Locate the cell with the specified text and output its [X, Y] center coordinate. 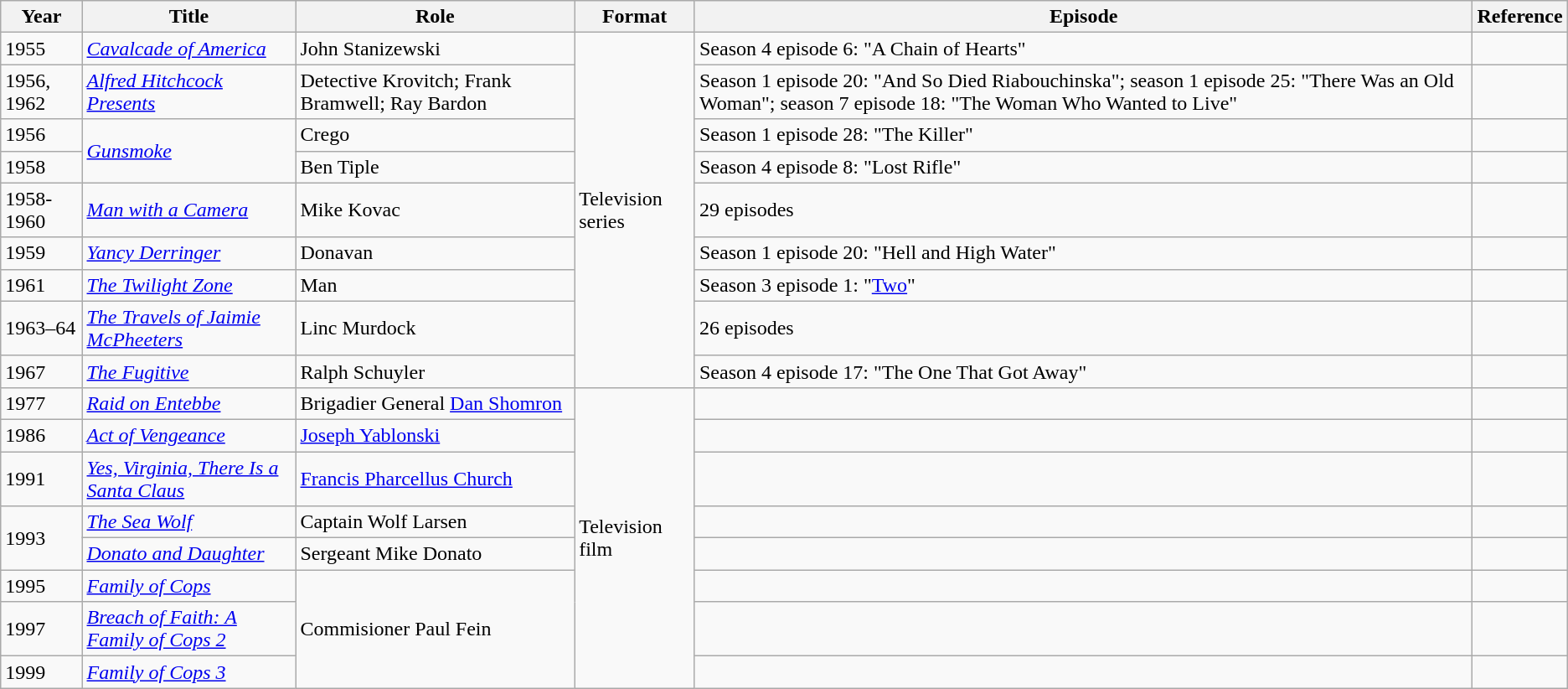
1955 [42, 49]
Ralph Schuyler [436, 371]
1963–64 [42, 329]
Ben Tiple [436, 167]
The Twilight Zone [189, 285]
Television film [635, 537]
Gunsmoke [189, 151]
1986 [42, 435]
Role [436, 17]
Cavalcade of America [189, 49]
1977 [42, 403]
1967 [42, 371]
Season 1 episode 20: "Hell and High Water" [1083, 253]
Act of Vengeance [189, 435]
1993 [42, 538]
Breach of Faith: A Family of Cops 2 [189, 629]
The Fugitive [189, 371]
Season 1 episode 28: "The Killer" [1083, 135]
The Travels of Jaimie McPheeters [189, 329]
Sergeant Mike Donato [436, 554]
Man [436, 285]
1999 [42, 672]
Television series [635, 210]
Season 4 episode 8: "Lost Rifle" [1083, 167]
Title [189, 17]
29 episodes [1083, 210]
1958-1960 [42, 210]
Man with a Camera [189, 210]
Year [42, 17]
1958 [42, 167]
Yes, Virginia, There Is a Santa Claus [189, 478]
The Sea Wolf [189, 522]
Crego [436, 135]
1959 [42, 253]
Brigadier General Dan Shomron [436, 403]
Season 3 episode 1: "Two" [1083, 285]
Alfred Hitchcock Presents [189, 92]
Raid on Entebbe [189, 403]
Yancy Derringer [189, 253]
1997 [42, 629]
Season 1 episode 20: "And So Died Riabouchinska"; season 1 episode 25: "There Was an Old Woman"; season 7 episode 18: "The Woman Who Wanted to Live" [1083, 92]
Season 4 episode 6: "A Chain of Hearts" [1083, 49]
Commisioner Paul Fein [436, 629]
Reference [1519, 17]
1961 [42, 285]
Detective Krovitch; Frank Bramwell; Ray Bardon [436, 92]
Mike Kovac [436, 210]
Family of Cops 3 [189, 672]
1956 [42, 135]
Joseph Yablonski [436, 435]
26 episodes [1083, 329]
1956, 1962 [42, 92]
1995 [42, 586]
Captain Wolf Larsen [436, 522]
Format [635, 17]
1991 [42, 478]
John Stanizewski [436, 49]
Family of Cops [189, 586]
Linc Murdock [436, 329]
Episode [1083, 17]
Donato and Daughter [189, 554]
Donavan [436, 253]
Francis Pharcellus Church [436, 478]
Season 4 episode 17: "The One That Got Away" [1083, 371]
